Scan for the cell matching the given text and deliver its [x, y] coordinate at center. 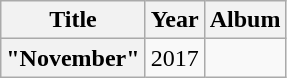
Album [245, 20]
Title [73, 20]
"November" [73, 58]
Year [174, 20]
2017 [174, 58]
